Find where the given text appears and provide that cell's center as [x, y] coordinate. 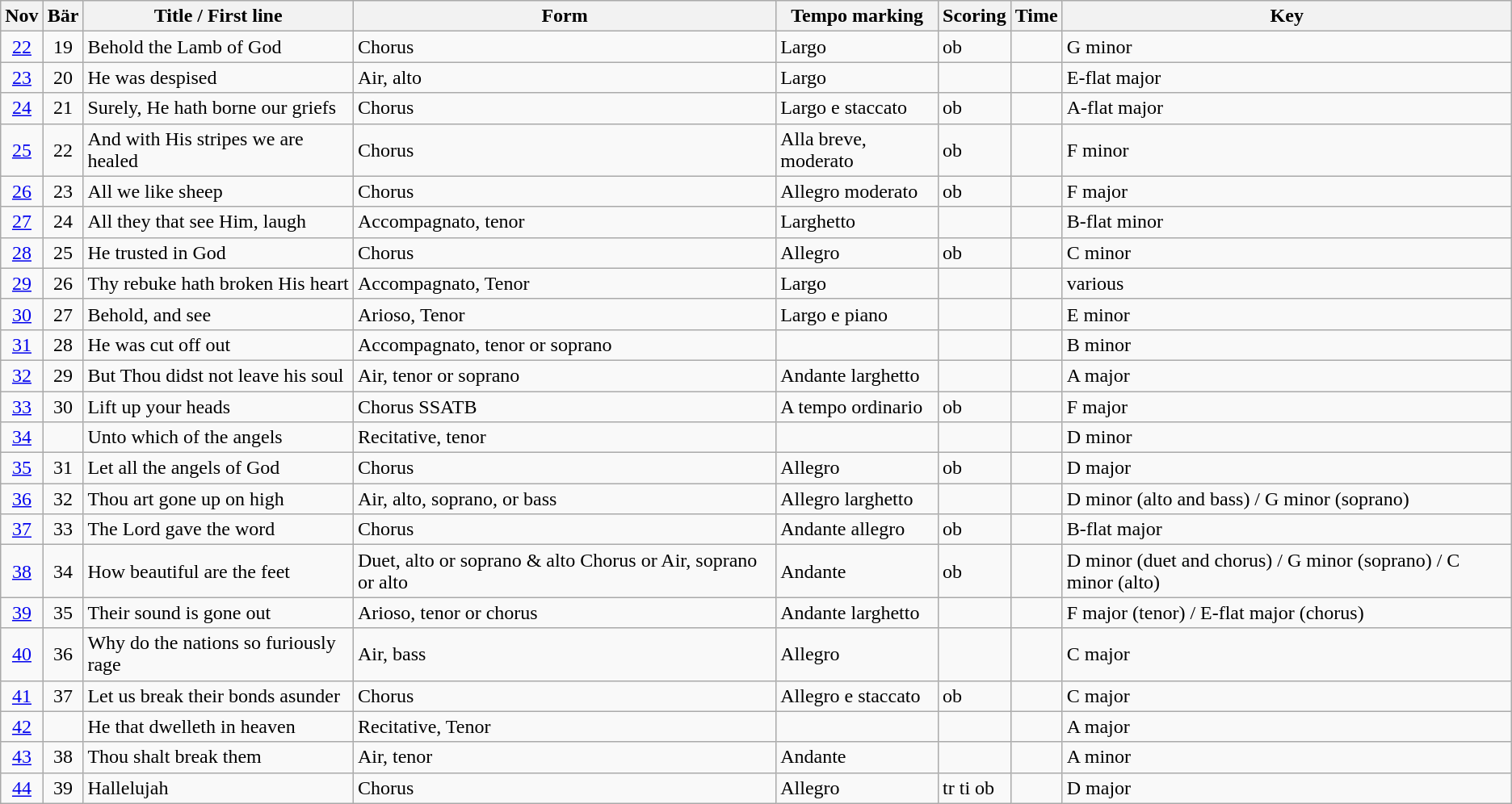
Behold the Lamb of God [218, 47]
Scoring [975, 16]
Largo e staccato [858, 108]
Arioso, Tenor [564, 314]
G minor [1287, 47]
A-flat major [1287, 108]
Air, tenor or soprano [564, 375]
F minor [1287, 150]
E minor [1287, 314]
But Thou didst not leave his soul [218, 375]
various [1287, 283]
Chorus SSATB [564, 406]
Form [564, 16]
He was despised [218, 77]
Largo e piano [858, 314]
A minor [1287, 757]
Let us break their bonds asunder [218, 696]
Nov [22, 16]
All they that see Him, laugh [218, 222]
Thou art gone up on high [218, 499]
Allegro moderato [858, 191]
Their sound is gone out [218, 613]
He was cut off out [218, 345]
Allegro e staccato [858, 696]
40 [22, 654]
42 [22, 727]
The Lord gave the word [218, 530]
F major (tenor) / E-flat major (chorus) [1287, 613]
Key [1287, 16]
Bär [63, 16]
B-flat major [1287, 530]
He that dwelleth in heaven [218, 727]
Why do the nations so furiously rage [218, 654]
D minor [1287, 438]
Accompagnato, Tenor [564, 283]
21 [63, 108]
Alla breve, moderato [858, 150]
Air, bass [564, 654]
Accompagnato, tenor [564, 222]
Let all the angels of God [218, 468]
Arioso, tenor or chorus [564, 613]
Air, tenor [564, 757]
Air, alto [564, 77]
Behold, and see [218, 314]
Hallelujah [218, 788]
20 [63, 77]
All we like sheep [218, 191]
Accompagnato, tenor or soprano [564, 345]
How beautiful are the feet [218, 572]
Tempo marking [858, 16]
Air, alto, soprano, or bass [564, 499]
D minor (alto and bass) / G minor (soprano) [1287, 499]
B-flat minor [1287, 222]
43 [22, 757]
Andante allegro [858, 530]
19 [63, 47]
44 [22, 788]
He trusted in God [218, 253]
Thy rebuke hath broken His heart [218, 283]
Thou shalt break them [218, 757]
Time [1036, 16]
Unto which of the angels [218, 438]
Surely, He hath borne our griefs [218, 108]
And with His stripes we are healed [218, 150]
Allegro larghetto [858, 499]
A tempo ordinario [858, 406]
Duet, alto or soprano & alto Chorus or Air, soprano or alto [564, 572]
41 [22, 696]
Larghetto [858, 222]
D minor (duet and chorus) / G minor (soprano) / C minor (alto) [1287, 572]
Lift up your heads [218, 406]
E-flat major [1287, 77]
Recitative, Tenor [564, 727]
B minor [1287, 345]
Title / First line [218, 16]
Recitative, tenor [564, 438]
tr ti ob [975, 788]
C minor [1287, 253]
